Locate the cell with the specified text and output its [X, Y] center coordinate. 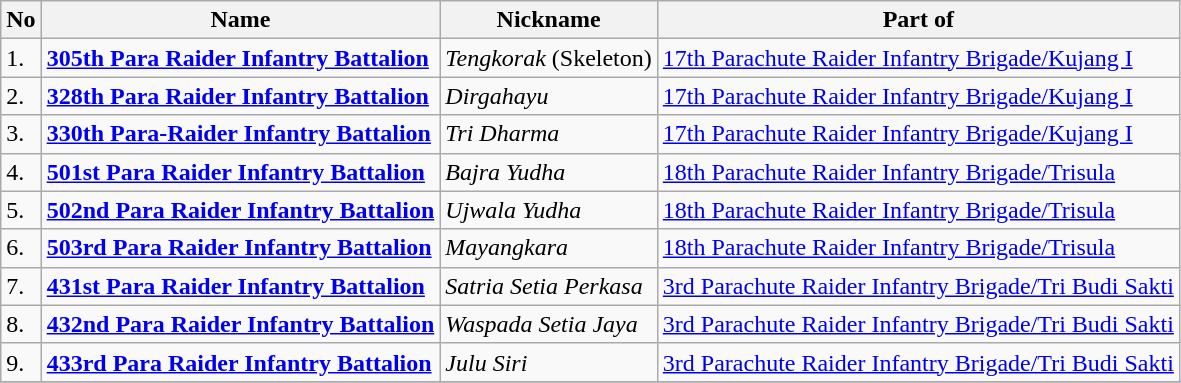
2. [21, 96]
432nd Para Raider Infantry Battalion [240, 324]
Mayangkara [549, 248]
3. [21, 134]
6. [21, 248]
330th Para-Raider Infantry Battalion [240, 134]
Tri Dharma [549, 134]
503rd Para Raider Infantry Battalion [240, 248]
8. [21, 324]
Name [240, 20]
Julu Siri [549, 362]
Bajra Yudha [549, 172]
305th Para Raider Infantry Battalion [240, 58]
431st Para Raider Infantry Battalion [240, 286]
501st Para Raider Infantry Battalion [240, 172]
1. [21, 58]
Satria Setia Perkasa [549, 286]
433rd Para Raider Infantry Battalion [240, 362]
4. [21, 172]
Nickname [549, 20]
Waspada Setia Jaya [549, 324]
9. [21, 362]
7. [21, 286]
502nd Para Raider Infantry Battalion [240, 210]
Tengkorak (Skeleton) [549, 58]
Part of [918, 20]
No [21, 20]
328th Para Raider Infantry Battalion [240, 96]
Dirgahayu [549, 96]
5. [21, 210]
Ujwala Yudha [549, 210]
